Return (X, Y) of the center of cell containing provided text 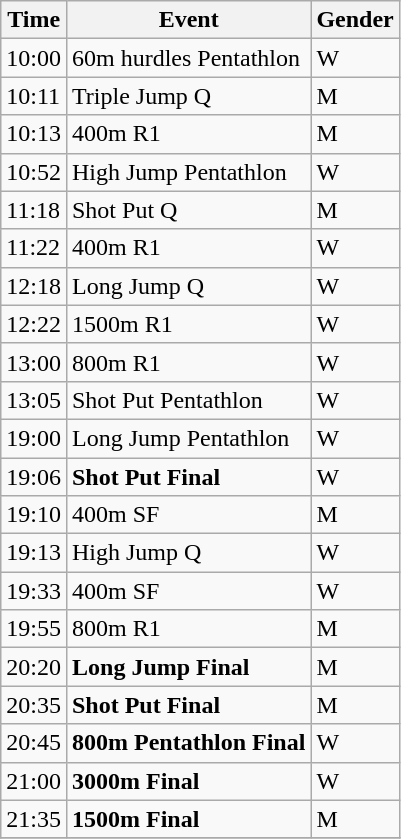
Long Jump Final (188, 667)
10:11 (34, 96)
10:13 (34, 134)
21:00 (34, 781)
19:10 (34, 515)
Shot Put Pentathlon (188, 400)
3000m Final (188, 781)
19:13 (34, 553)
1500m Final (188, 819)
21:35 (34, 819)
Shot Put Q (188, 210)
1500m R1 (188, 324)
800m Pentathlon Final (188, 743)
20:35 (34, 705)
10:00 (34, 58)
19:06 (34, 477)
Event (188, 20)
12:22 (34, 324)
Time (34, 20)
High Jump Pentathlon (188, 172)
19:33 (34, 591)
Long Jump Pentathlon (188, 438)
19:00 (34, 438)
20:45 (34, 743)
11:22 (34, 248)
11:18 (34, 210)
High Jump Q (188, 553)
12:18 (34, 286)
Gender (355, 20)
60m hurdles Pentathlon (188, 58)
Triple Jump Q (188, 96)
19:55 (34, 629)
20:20 (34, 667)
13:05 (34, 400)
Long Jump Q (188, 286)
10:52 (34, 172)
13:00 (34, 362)
